For the text-containing cell, return its midpoint in [x, y] coordinate format. 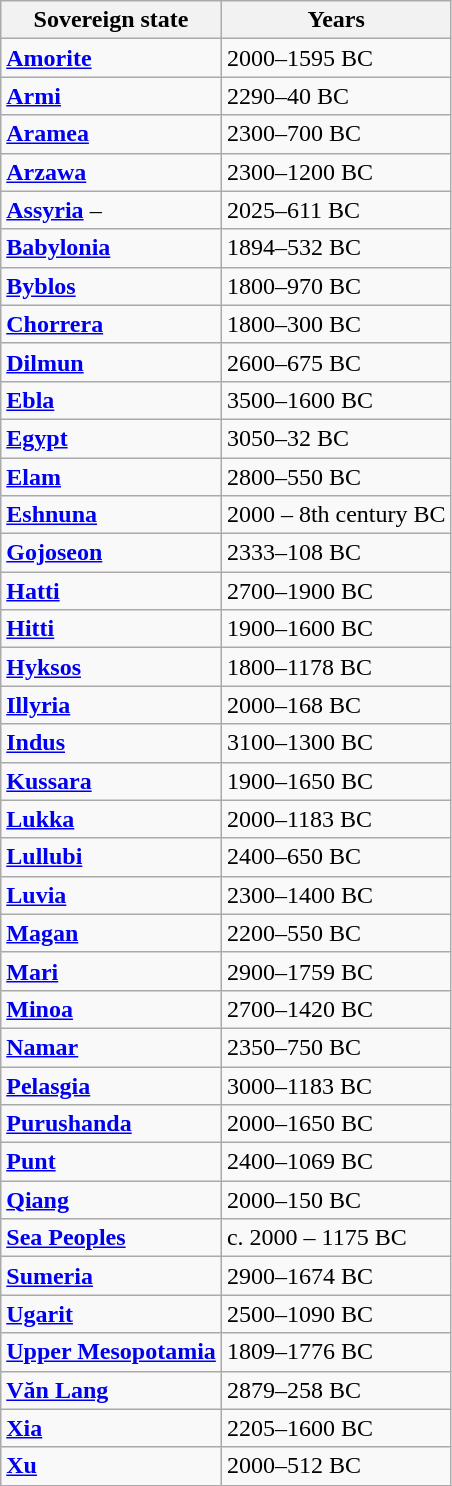
1900–1650 BC [336, 781]
Gojoseon [112, 553]
2500–1090 BC [336, 1314]
2800–550 BC [336, 477]
Lukka [112, 819]
2400–650 BC [336, 857]
2700–1420 BC [336, 1009]
2205–1600 BC [336, 1428]
2900–1674 BC [336, 1276]
2025–611 BC [336, 210]
Byblos [112, 286]
2200–550 BC [336, 933]
Xia [112, 1428]
Kussara [112, 781]
Sea Peoples [112, 1238]
c. 2000 – 1175 BC [336, 1238]
2000–512 BC [336, 1466]
Luvia [112, 895]
2879–258 BC [336, 1390]
1894–532 BC [336, 248]
Armi [112, 96]
2900–1759 BC [336, 971]
1800–300 BC [336, 324]
Hitti [112, 629]
3100–1300 BC [336, 743]
Years [336, 20]
2000–1650 BC [336, 1124]
2000 – 8th century BC [336, 515]
Hyksos [112, 667]
Mari [112, 971]
Lullubi [112, 857]
Ugarit [112, 1314]
Xu [112, 1466]
Magan [112, 933]
Dilmun [112, 362]
Qiang [112, 1200]
1809–1776 BC [336, 1352]
1800–1178 BC [336, 667]
Chorrera [112, 324]
2000–1183 BC [336, 819]
2350–750 BC [336, 1047]
3000–1183 BC [336, 1085]
Assyria – [112, 210]
2000–1595 BC [336, 58]
3500–1600 BC [336, 400]
Namar [112, 1047]
Indus [112, 743]
2300–700 BC [336, 134]
Purushanda [112, 1124]
Sumeria [112, 1276]
2290–40 BC [336, 96]
Aramea [112, 134]
Pelasgia [112, 1085]
1800–970 BC [336, 286]
Arzawa [112, 172]
2400–1069 BC [336, 1162]
2333–108 BC [336, 553]
1900–1600 BC [336, 629]
2000–168 BC [336, 705]
Upper Mesopotamia [112, 1352]
Amorite [112, 58]
Văn Lang [112, 1390]
Hatti [112, 591]
Egypt [112, 438]
Sovereign state [112, 20]
Punt [112, 1162]
Eshnuna [112, 515]
Illyria [112, 705]
Ebla [112, 400]
2600–675 BC [336, 362]
2700–1900 BC [336, 591]
2300–1200 BC [336, 172]
2000–150 BC [336, 1200]
2300–1400 BC [336, 895]
Minoa [112, 1009]
Elam [112, 477]
Babylonia [112, 248]
3050–32 BC [336, 438]
